Scan for the cell matching the given text and deliver its [x, y] coordinate at center. 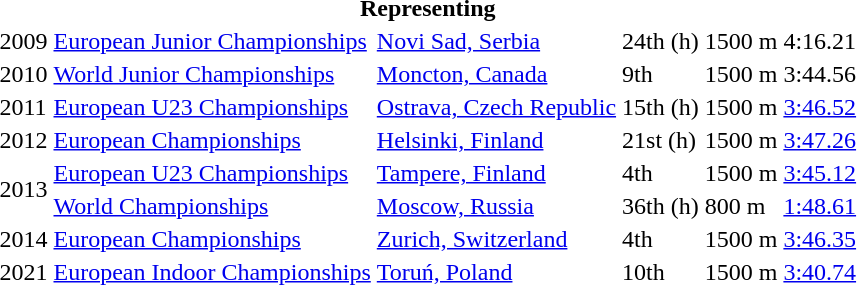
24th (h) [661, 41]
800 m [741, 206]
Moscow, Russia [496, 206]
Helsinki, Finland [496, 140]
9th [661, 74]
21st (h) [661, 140]
Novi Sad, Serbia [496, 41]
World Junior Championships [212, 74]
European Junior Championships [212, 41]
Zurich, Switzerland [496, 239]
Ostrava, Czech Republic [496, 107]
Moncton, Canada [496, 74]
15th (h) [661, 107]
World Championships [212, 206]
Tampere, Finland [496, 173]
36th (h) [661, 206]
